Pinpoint the cell where the given text exists, returning its (x, y) midpoint coordinate. 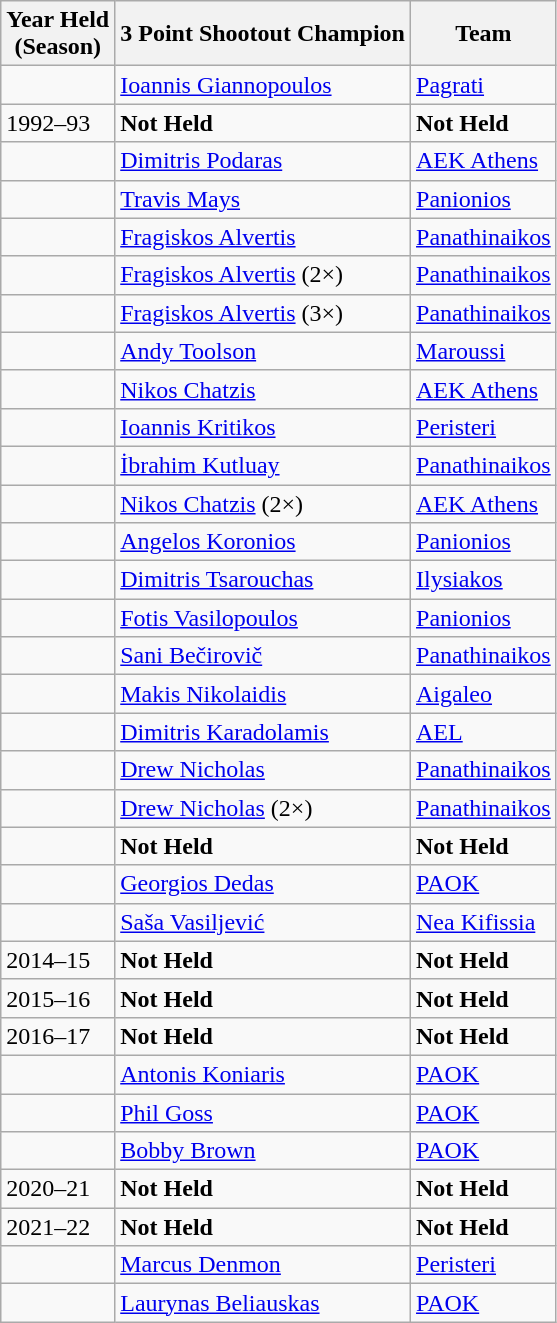
Sani Bečirovič (263, 656)
Drew Nicholas (2×) (263, 808)
Fragiskos Alvertis (2×) (263, 275)
Makis Nikolaidis (263, 694)
Travis Mays (263, 199)
İbrahim Kutluay (263, 465)
2020–21 (58, 1189)
Ilysiakos (484, 580)
Pagrati (484, 85)
Angelos Koronios (263, 542)
Team (484, 34)
Nikos Chatzis (263, 389)
Andy Toolson (263, 351)
Ioannis Giannopoulos (263, 85)
Antonis Koniaris (263, 1074)
Dimitris Tsarouchas (263, 580)
Year Held (Season) (58, 34)
Nikos Chatzis (2×) (263, 503)
Dimitris Karadolamis (263, 732)
2021–22 (58, 1227)
Maroussi (484, 351)
3 Point Shootout Champion (263, 34)
Bobby Brown (263, 1151)
Phil Goss (263, 1113)
Marcus Denmon (263, 1265)
AEL (484, 732)
Laurynas Beliauskas (263, 1303)
Fragiskos Alvertis (3×) (263, 313)
2016–17 (58, 1036)
Nea Kifissia (484, 922)
Saša Vasiljević (263, 922)
Georgios Dedas (263, 884)
2014–15 (58, 960)
2015–16 (58, 998)
Dimitris Podaras (263, 161)
Ioannis Kritikos (263, 427)
Fotis Vasilopoulos (263, 618)
Drew Nicholas (263, 770)
Aigaleo (484, 694)
Fragiskos Alvertis (263, 237)
1992–93 (58, 123)
